Identify which cell holds the provided text, then report its [x, y] central coordinate. 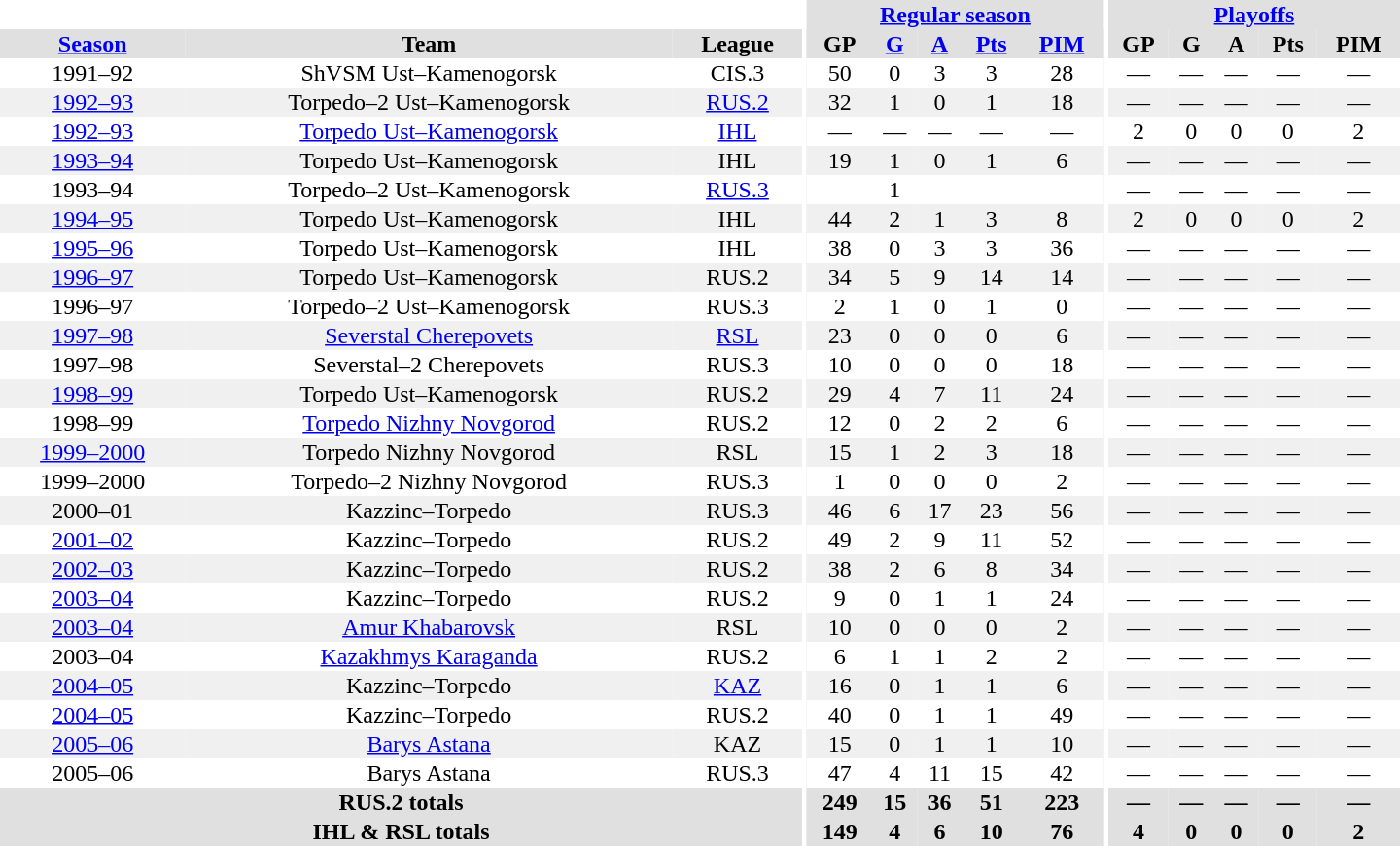
Kazakhmys Karaganda [429, 656]
Severstal Cherepovets [429, 335]
32 [840, 102]
76 [1062, 831]
47 [840, 773]
249 [840, 802]
2000–01 [92, 511]
League [737, 44]
19 [840, 160]
52 [1062, 540]
1995–96 [92, 248]
Severstal–2 Cherepovets [429, 365]
Torpedo–2 Nizhny Novgorod [429, 481]
Season [92, 44]
28 [1062, 73]
40 [840, 715]
Regular season [955, 15]
56 [1062, 511]
12 [840, 423]
1991–92 [92, 73]
44 [840, 219]
Amur Khabarovsk [429, 627]
5 [894, 277]
RUS.2 totals [401, 802]
149 [840, 831]
29 [840, 394]
IHL & RSL totals [401, 831]
ShVSM Ust–Kamenogorsk [429, 73]
7 [939, 394]
2002–03 [92, 569]
1994–95 [92, 219]
16 [840, 686]
223 [1062, 802]
CIS.3 [737, 73]
Playoffs [1254, 15]
50 [840, 73]
2001–02 [92, 540]
17 [939, 511]
42 [1062, 773]
51 [992, 802]
Team [429, 44]
46 [840, 511]
